Output the (x, y) coordinate of the center of the cell containing the given text.  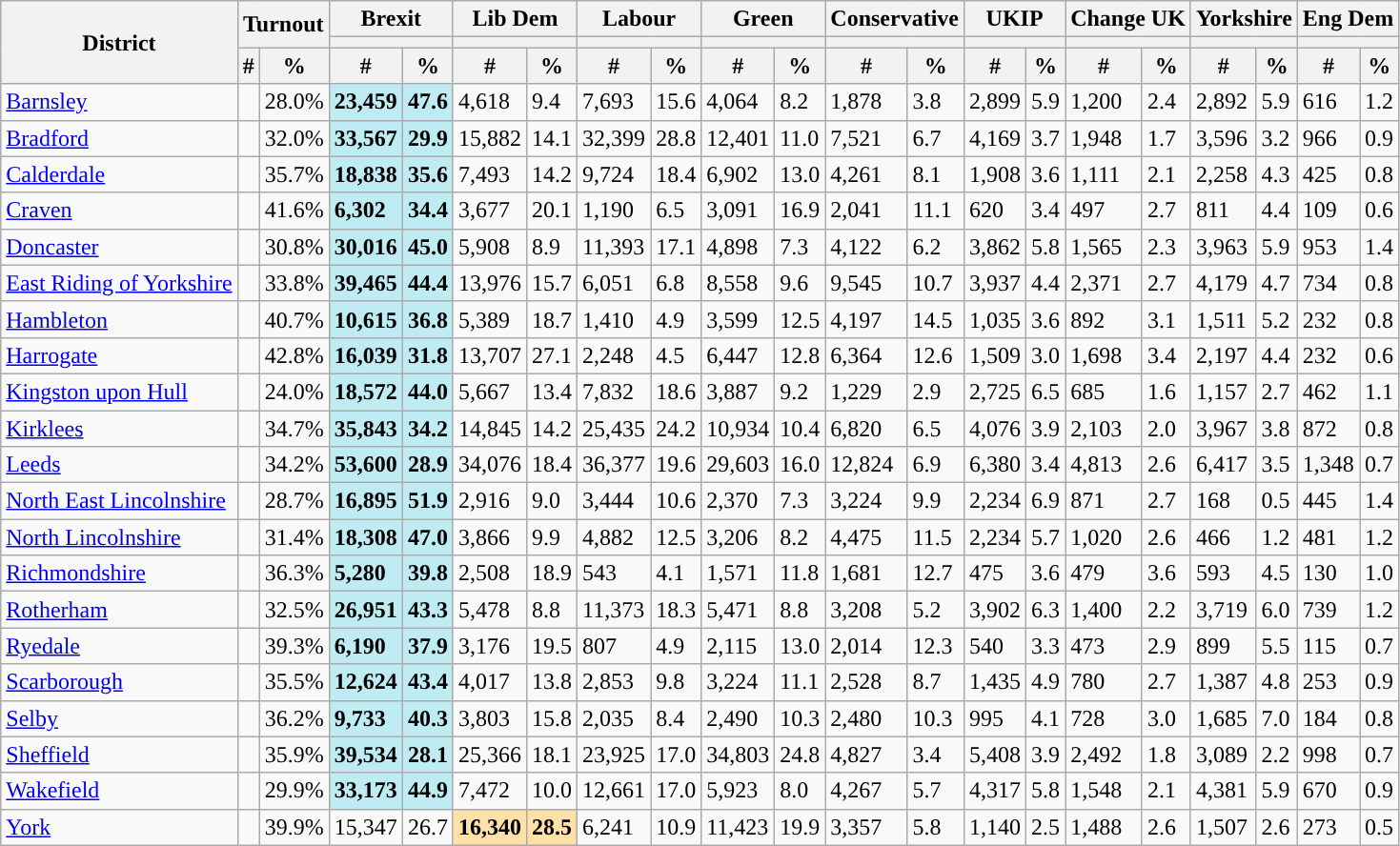
1,878 (866, 102)
18.9 (551, 574)
8.9 (551, 247)
15,882 (490, 138)
33,173 (366, 791)
6.3 (1046, 610)
19.9 (801, 827)
1,565 (1104, 247)
475 (995, 574)
1,348 (1329, 465)
18.1 (551, 755)
28.9 (427, 465)
9.4 (551, 102)
16,340 (490, 827)
11.8 (801, 574)
13.8 (551, 682)
4,813 (1104, 465)
3.2 (1277, 138)
34,076 (490, 465)
15,347 (366, 827)
1,435 (995, 682)
6.8 (677, 283)
Leeds (119, 465)
Rotherham (119, 610)
168 (1224, 501)
3,206 (738, 537)
3,967 (1224, 428)
2.3 (1167, 247)
8.4 (677, 718)
1,190 (614, 211)
1,511 (1224, 319)
7,521 (866, 138)
3,866 (490, 537)
Wakefield (119, 791)
6,902 (738, 174)
14,845 (490, 428)
6,051 (614, 283)
15.7 (551, 283)
44.9 (427, 791)
Kirklees (119, 428)
44.4 (427, 283)
3,677 (490, 211)
29.9% (294, 791)
18.3 (677, 610)
462 (1329, 392)
7,693 (614, 102)
6,447 (738, 355)
Lib Dem (515, 19)
2,370 (738, 501)
4,882 (614, 537)
44.0 (427, 392)
12,661 (614, 791)
481 (1329, 537)
Scarborough (119, 682)
34.2 (427, 428)
2,258 (1224, 174)
Brexit (391, 19)
2,490 (738, 718)
9,545 (866, 283)
4,267 (866, 791)
5,280 (366, 574)
6,364 (866, 355)
10,615 (366, 319)
25,435 (614, 428)
10.7 (936, 283)
East Riding of Yorkshire (119, 283)
10.0 (551, 791)
24.0% (294, 392)
4.3 (1277, 174)
807 (614, 646)
34.4 (427, 211)
47.6 (427, 102)
36.8 (427, 319)
28.1 (427, 755)
Harrogate (119, 355)
18.6 (677, 392)
26,951 (366, 610)
35.7% (294, 174)
2,853 (614, 682)
Kingston upon Hull (119, 392)
953 (1329, 247)
19.5 (551, 646)
685 (1104, 392)
728 (1104, 718)
11,373 (614, 610)
2,480 (866, 718)
12.8 (801, 355)
670 (1329, 791)
1,035 (995, 319)
3,862 (995, 247)
10.9 (677, 827)
2,371 (1104, 283)
Green (763, 19)
995 (995, 718)
Conservative (895, 19)
11,393 (614, 247)
3,937 (995, 283)
3,208 (866, 610)
4.8 (1277, 682)
739 (1329, 610)
Ryedale (119, 646)
3,091 (738, 211)
4,827 (866, 755)
14.5 (936, 319)
273 (1329, 827)
35.6 (427, 174)
11.5 (936, 537)
Bradford (119, 138)
33,567 (366, 138)
Turnout (283, 25)
12,824 (866, 465)
34.7% (294, 428)
12.7 (936, 574)
Richmondshire (119, 574)
10,934 (738, 428)
23,925 (614, 755)
Change UK (1128, 19)
13,707 (490, 355)
13,976 (490, 283)
Barnsley (119, 102)
9.0 (551, 501)
1,200 (1104, 102)
780 (1104, 682)
6,380 (995, 465)
24.2 (677, 428)
6,417 (1224, 465)
593 (1224, 574)
966 (1329, 138)
12.3 (936, 646)
9.2 (801, 392)
36.2% (294, 718)
Doncaster (119, 247)
7,493 (490, 174)
53,600 (366, 465)
2,916 (490, 501)
3,719 (1224, 610)
28.5 (551, 827)
34,803 (738, 755)
1.6 (1167, 392)
2,103 (1104, 428)
1,229 (866, 392)
1,111 (1104, 174)
36.3% (294, 574)
North East Lincolnshire (119, 501)
4,898 (738, 247)
616 (1329, 102)
3,444 (614, 501)
York (119, 827)
15.8 (551, 718)
31.4% (294, 537)
12.6 (936, 355)
19.6 (677, 465)
5,408 (995, 755)
40.7% (294, 319)
4,197 (866, 319)
25,366 (490, 755)
47.0 (427, 537)
1,020 (1104, 537)
6,820 (866, 428)
2.5 (1046, 827)
UKIP (1014, 19)
34.2% (294, 465)
872 (1329, 428)
36,377 (614, 465)
2,035 (614, 718)
3,357 (866, 827)
10.6 (677, 501)
16,895 (366, 501)
29,603 (738, 465)
45.0 (427, 247)
1,548 (1104, 791)
35.5% (294, 682)
1,387 (1224, 682)
2,528 (866, 682)
1.1 (1380, 392)
1,507 (1224, 827)
32.0% (294, 138)
32.5% (294, 610)
4,317 (995, 791)
3,596 (1224, 138)
1,488 (1104, 827)
2,492 (1104, 755)
2,115 (738, 646)
29.9 (427, 138)
Sheffield (119, 755)
23,459 (366, 102)
253 (1329, 682)
6,190 (366, 646)
445 (1329, 501)
42.8% (294, 355)
3.1 (1167, 319)
12,401 (738, 138)
4,475 (866, 537)
16,039 (366, 355)
6.2 (936, 247)
2,899 (995, 102)
4.7 (1277, 283)
4,122 (866, 247)
871 (1104, 501)
14.1 (551, 138)
425 (1329, 174)
543 (614, 574)
6.0 (1277, 610)
43.3 (427, 610)
3,887 (738, 392)
466 (1224, 537)
Calderdale (119, 174)
6,241 (614, 827)
33.8% (294, 283)
39,534 (366, 755)
4,261 (866, 174)
1,948 (1104, 138)
115 (1329, 646)
4,381 (1224, 791)
1,698 (1104, 355)
2.0 (1167, 428)
2,248 (614, 355)
18.7 (551, 319)
28.8 (677, 138)
4,076 (995, 428)
10.4 (801, 428)
1,908 (995, 174)
184 (1329, 718)
District (119, 42)
North Lincolnshire (119, 537)
4,179 (1224, 283)
4,169 (995, 138)
899 (1224, 646)
1,157 (1224, 392)
11.0 (801, 138)
2,014 (866, 646)
479 (1104, 574)
892 (1104, 319)
1,685 (1224, 718)
30.8% (294, 247)
5,923 (738, 791)
734 (1329, 283)
2,725 (995, 392)
130 (1329, 574)
39.8 (427, 574)
8.0 (801, 791)
811 (1224, 211)
3.7 (1046, 138)
5,471 (738, 610)
32,399 (614, 138)
1.7 (1167, 138)
8.1 (936, 174)
Labour (639, 19)
31.8 (427, 355)
7,832 (614, 392)
Eng Dem (1348, 19)
7,472 (490, 791)
1.8 (1167, 755)
8.7 (936, 682)
3,089 (1224, 755)
35.9% (294, 755)
5,667 (490, 392)
18,838 (366, 174)
3,963 (1224, 247)
1,571 (738, 574)
Yorkshire (1244, 19)
2,041 (866, 211)
12,624 (366, 682)
3,803 (490, 718)
4,064 (738, 102)
39.9% (294, 827)
43.4 (427, 682)
1.0 (1380, 574)
109 (1329, 211)
540 (995, 646)
9,733 (366, 718)
1,509 (995, 355)
16.9 (801, 211)
6,302 (366, 211)
35,843 (366, 428)
5,478 (490, 610)
28.0% (294, 102)
20.1 (551, 211)
Craven (119, 211)
1,140 (995, 827)
9,724 (614, 174)
998 (1329, 755)
6.7 (936, 138)
497 (1104, 211)
37.9 (427, 646)
3.3 (1046, 646)
8,558 (738, 283)
15.6 (677, 102)
3,599 (738, 319)
9.8 (677, 682)
3,176 (490, 646)
2.4 (1167, 102)
Hambleton (119, 319)
2,508 (490, 574)
39.3% (294, 646)
18,308 (366, 537)
3,902 (995, 610)
7.0 (1277, 718)
18,572 (366, 392)
2,892 (1224, 102)
5,908 (490, 247)
17.1 (677, 247)
11,423 (738, 827)
1,410 (614, 319)
1,681 (866, 574)
4,017 (490, 682)
2,197 (1224, 355)
28.7% (294, 501)
16.0 (801, 465)
26.7 (427, 827)
30,016 (366, 247)
24.8 (801, 755)
5.5 (1277, 646)
13.4 (551, 392)
40.3 (427, 718)
27.1 (551, 355)
5,389 (490, 319)
4,618 (490, 102)
1,400 (1104, 610)
39,465 (366, 283)
Selby (119, 718)
3.5 (1277, 465)
51.9 (427, 501)
473 (1104, 646)
9.6 (801, 283)
620 (995, 211)
41.6% (294, 211)
